Extract the [X, Y] coordinate from the center of the cell holding the provided text.  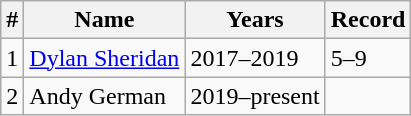
Name [104, 20]
Years [255, 20]
2017–2019 [255, 58]
2 [12, 96]
2019–present [255, 96]
Record [368, 20]
Dylan Sheridan [104, 58]
Andy German [104, 96]
5–9 [368, 58]
1 [12, 58]
# [12, 20]
